Locate the cell with the specified text and output its [X, Y] center coordinate. 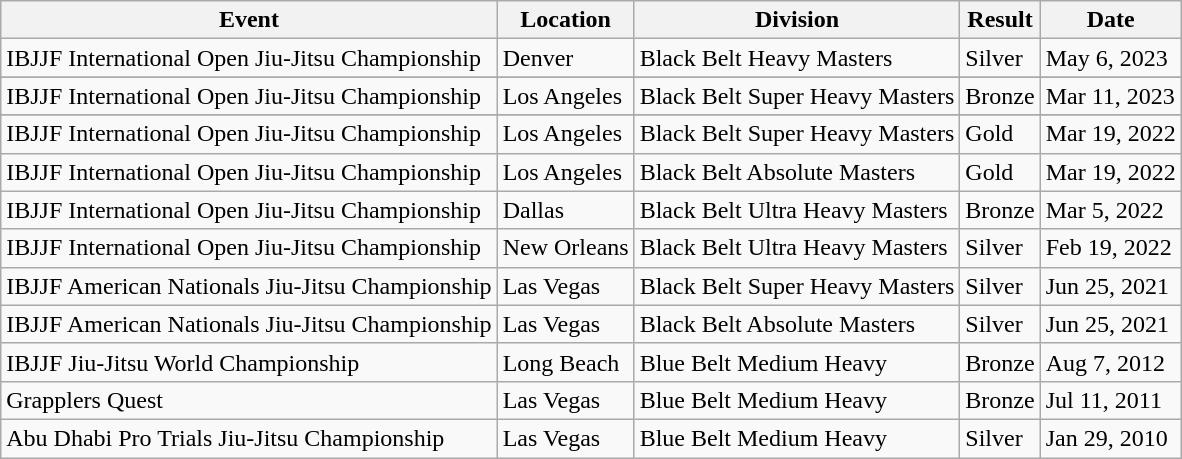
IBJJF Jiu-Jitsu World Championship [249, 362]
New Orleans [566, 248]
Result [1000, 20]
Aug 7, 2012 [1110, 362]
Denver [566, 58]
Mar 11, 2023 [1110, 96]
Date [1110, 20]
Long Beach [566, 362]
May 6, 2023 [1110, 58]
Abu Dhabi Pro Trials Jiu-Jitsu Championship [249, 438]
Dallas [566, 210]
Black Belt Heavy Masters [797, 58]
Event [249, 20]
Location [566, 20]
Jul 11, 2011 [1110, 400]
Feb 19, 2022 [1110, 248]
Division [797, 20]
Mar 5, 2022 [1110, 210]
Grapplers Quest [249, 400]
Jan 29, 2010 [1110, 438]
